Scan for the cell matching the given text and deliver its [X, Y] coordinate at center. 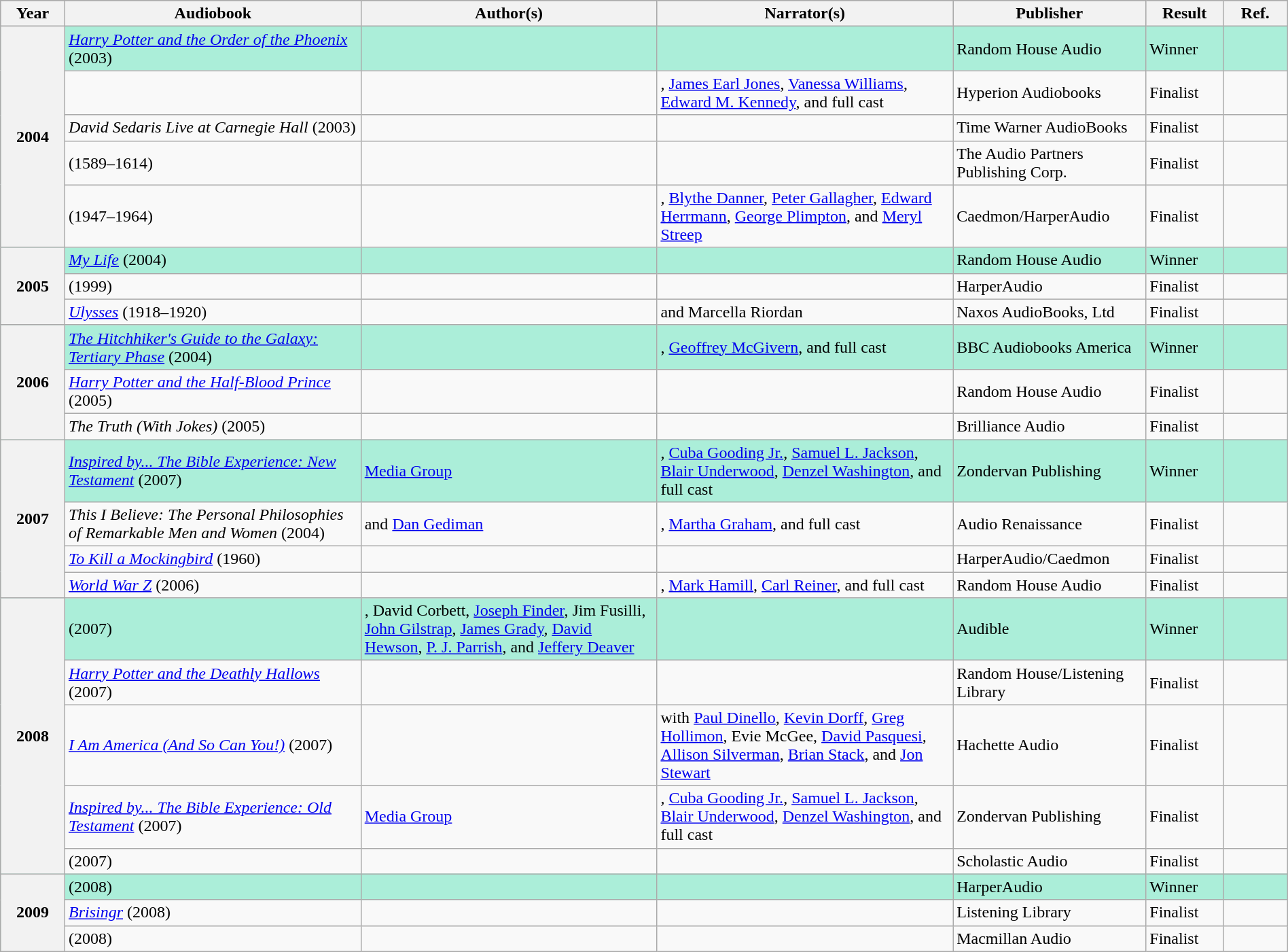
The Audio Partners Publishing Corp. [1050, 163]
Scholastic Audio [1050, 861]
Caedmon/HarperAudio [1050, 216]
Audio Renaissance [1050, 525]
World War Z (2006) [213, 585]
with Paul Dinello, Kevin Dorff, Greg Hollimon, Evie McGee, David Pasquesi, Allison Silverman, Brian Stack, and Jon Stewart [805, 745]
Hyperion Audiobooks [1050, 92]
The Hitchhiker's Guide to the Galaxy: Tertiary Phase (2004) [213, 347]
HarperAudio/Caedmon [1050, 559]
To Kill a Mockingbird (1960) [213, 559]
Author(s) [509, 14]
Ref. [1255, 14]
and Marcella Riordan [805, 312]
and Dan Gediman [509, 525]
(1947–1964) [213, 216]
Brisingr (2008) [213, 913]
The Truth (With Jokes) (2005) [213, 426]
Inspired by... The Bible Experience: New Testament (2007) [213, 470]
, Mark Hamill, Carl Reiner, and full cast [805, 585]
2008 [33, 736]
Result [1185, 14]
2005 [33, 286]
Ulysses (1918–1920) [213, 312]
Time Warner AudioBooks [1050, 128]
I Am America (And So Can You!) (2007) [213, 745]
David Sedaris Live at Carnegie Hall (2003) [213, 128]
(1589–1614) [213, 163]
2004 [33, 137]
, Blythe Danner, Peter Gallagher, Edward Herrmann, George Plimpton, and Meryl Streep [805, 216]
Listening Library [1050, 913]
Naxos AudioBooks, Ltd [1050, 312]
Audible [1050, 629]
Narrator(s) [805, 14]
Harry Potter and the Order of the Phoenix (2003) [213, 49]
Audiobook [213, 14]
2009 [33, 913]
2006 [33, 382]
, Geoffrey McGivern, and full cast [805, 347]
Macmillan Audio [1050, 938]
2007 [33, 518]
Harry Potter and the Deathly Hallows (2007) [213, 682]
Hachette Audio [1050, 745]
BBC Audiobooks America [1050, 347]
Brilliance Audio [1050, 426]
This I Believe: The Personal Philosophies of Remarkable Men and Women (2004) [213, 525]
, James Earl Jones, Vanessa Williams, Edward M. Kennedy, and full cast [805, 92]
My Life (2004) [213, 260]
Inspired by... The Bible Experience: Old Testament (2007) [213, 817]
Harry Potter and the Half-Blood Prince (2005) [213, 391]
Random House/Listening Library [1050, 682]
Publisher [1050, 14]
(1999) [213, 286]
, David Corbett, Joseph Finder, Jim Fusilli, John Gilstrap, James Grady, David Hewson, P. J. Parrish, and Jeffery Deaver [509, 629]
Year [33, 14]
, Martha Graham, and full cast [805, 525]
